Scan for the cell matching the given text and deliver its (X, Y) coordinate at center. 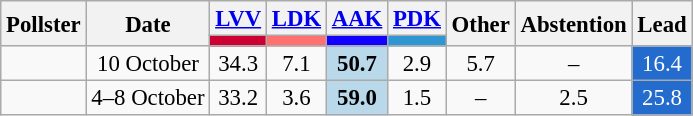
59.0 (356, 98)
Abstention (574, 24)
LDK (296, 18)
25.8 (662, 98)
16.4 (662, 64)
LVV (238, 18)
AAK (356, 18)
Lead (662, 24)
PDK (418, 18)
33.2 (238, 98)
34.3 (238, 64)
2.5 (574, 98)
3.6 (296, 98)
10 October (148, 64)
7.1 (296, 64)
Date (148, 24)
4–8 October (148, 98)
50.7 (356, 64)
5.7 (480, 64)
Pollster (44, 24)
1.5 (418, 98)
2.9 (418, 64)
Other (480, 24)
